Search for the cell housing the specified text and yield its (X, Y) center coordinate. 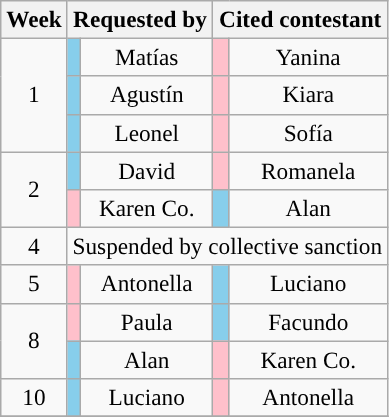
Sofía (308, 133)
Romanela (308, 170)
Week (34, 19)
5 (34, 284)
Suspended by collective sanction (227, 246)
Yanina (308, 57)
Requested by (140, 19)
David (147, 170)
1 (34, 94)
Paula (147, 322)
Facundo (308, 322)
Leonel (147, 133)
2 (34, 189)
8 (34, 341)
Matías (147, 57)
Kiara (308, 95)
4 (34, 246)
Cited contestant (300, 19)
10 (34, 397)
Agustín (147, 95)
